Output the [X, Y] coordinate of the center of the cell containing the given text.  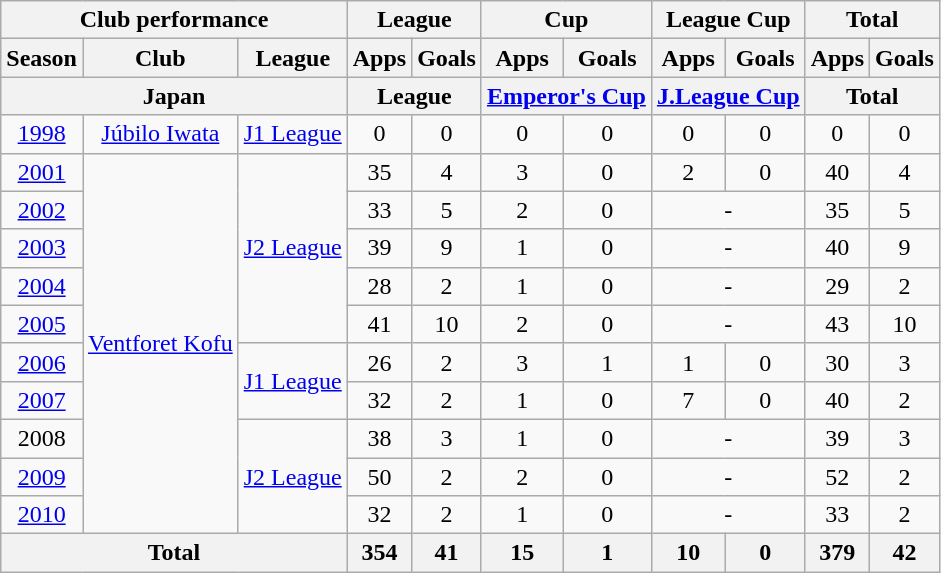
2010 [42, 515]
354 [379, 553]
2006 [42, 362]
Ventforet Kofu [160, 344]
Júbilo Iwata [160, 134]
38 [379, 438]
43 [837, 324]
30 [837, 362]
2008 [42, 438]
Cup [566, 20]
7 [688, 400]
Emperor's Cup [566, 96]
2007 [42, 400]
2004 [42, 286]
2009 [42, 477]
50 [379, 477]
Club performance [174, 20]
26 [379, 362]
379 [837, 553]
28 [379, 286]
League Cup [728, 20]
Season [42, 58]
15 [522, 553]
J.League Cup [728, 96]
1998 [42, 134]
2001 [42, 172]
52 [837, 477]
Club [160, 58]
2003 [42, 248]
29 [837, 286]
2005 [42, 324]
2002 [42, 210]
42 [905, 553]
Japan [174, 96]
